Capture the cell that displays the provided text and extract its (x, y) central coordinate. 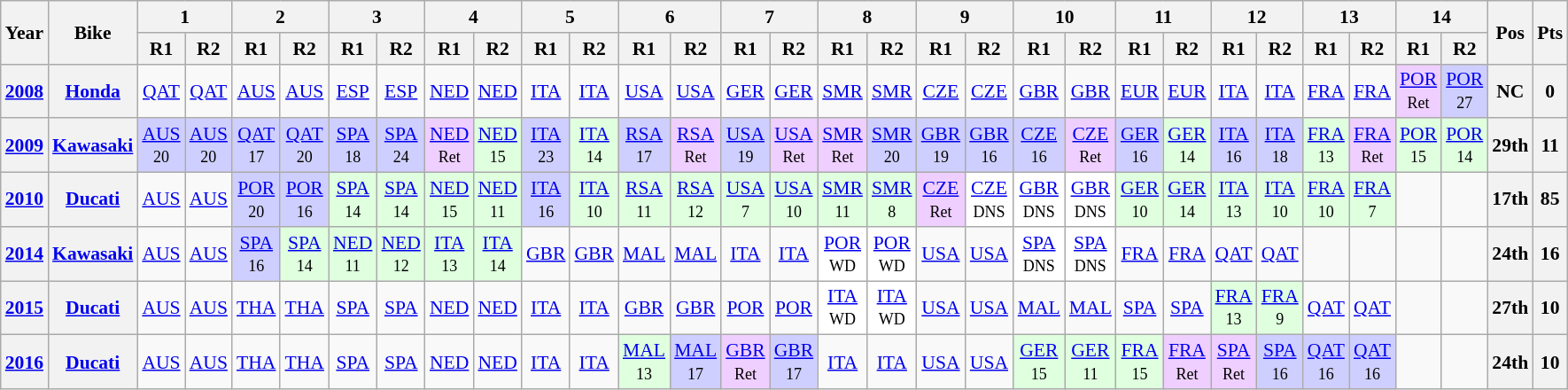
ITA18 (1280, 145)
0 (1550, 90)
6 (670, 17)
2010 (25, 200)
7 (769, 17)
FRA9 (1280, 308)
NC (1510, 90)
SMR11 (842, 200)
8 (866, 17)
1 (184, 17)
Year (25, 32)
POR20 (256, 200)
14 (1441, 17)
2016 (25, 362)
USA10 (794, 200)
Pts (1550, 32)
16 (1550, 253)
POR14 (1464, 145)
SMRRet (842, 145)
POR27 (1464, 90)
POR16 (304, 200)
GBR16 (989, 145)
RSA17 (644, 145)
CZEDNS (989, 200)
12 (1257, 17)
MAL17 (695, 362)
Honda (92, 90)
27th (1510, 308)
NEDRet (449, 145)
CZE16 (1039, 145)
17th (1510, 200)
ITA23 (546, 145)
SPA18 (353, 145)
SPARet (1234, 362)
GBR17 (794, 362)
4 (473, 17)
Pos (1510, 32)
GER15 (1039, 362)
FRA7 (1372, 200)
RSA12 (695, 200)
FRA10 (1326, 200)
29th (1510, 145)
GBRRet (746, 362)
2 (280, 17)
5 (571, 17)
RSARet (695, 145)
2009 (25, 145)
2008 (25, 90)
USARet (794, 145)
GER16 (1139, 145)
GER11 (1091, 362)
85 (1550, 200)
2015 (25, 308)
QAT17 (256, 145)
3 (377, 17)
13 (1349, 17)
USA19 (746, 145)
9 (966, 17)
MAL13 (644, 362)
Bike (92, 32)
GER10 (1139, 200)
SMR20 (892, 145)
USA7 (746, 200)
QAT20 (304, 145)
FRA15 (1139, 362)
POR15 (1418, 145)
SMR8 (892, 200)
RSA11 (644, 200)
2014 (25, 253)
SPA24 (400, 145)
GBR19 (941, 145)
NED12 (400, 253)
PORRet (1418, 90)
